Provide the [x, y] coordinate of the cell's center where the given text is located.  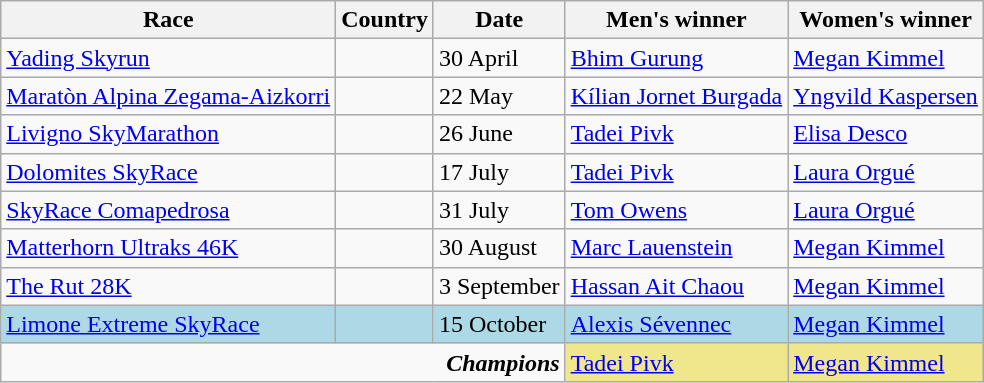
30 August [499, 248]
31 July [499, 210]
Maratòn Alpina Zegama-Aizkorri [168, 96]
The Rut 28K [168, 286]
Livigno SkyMarathon [168, 134]
Elisa Desco [886, 134]
15 October [499, 324]
Matterhorn Ultraks 46K [168, 248]
Limone Extreme SkyRace [168, 324]
Dolomites SkyRace [168, 172]
Race [168, 20]
Kílian Jornet Burgada [676, 96]
Women's winner [886, 20]
Date [499, 20]
3 September [499, 286]
Men's winner [676, 20]
Alexis Sévennec [676, 324]
Yngvild Kaspersen [886, 96]
17 July [499, 172]
Bhim Gurung [676, 58]
Country [385, 20]
Tom Owens [676, 210]
Yading Skyrun [168, 58]
22 May [499, 96]
30 April [499, 58]
26 June [499, 134]
Champions [283, 362]
Marc Lauenstein [676, 248]
Hassan Ait Chaou [676, 286]
SkyRace Comapedrosa [168, 210]
